Detect which cell encompasses the target text, then output its [X, Y] center coordinate. 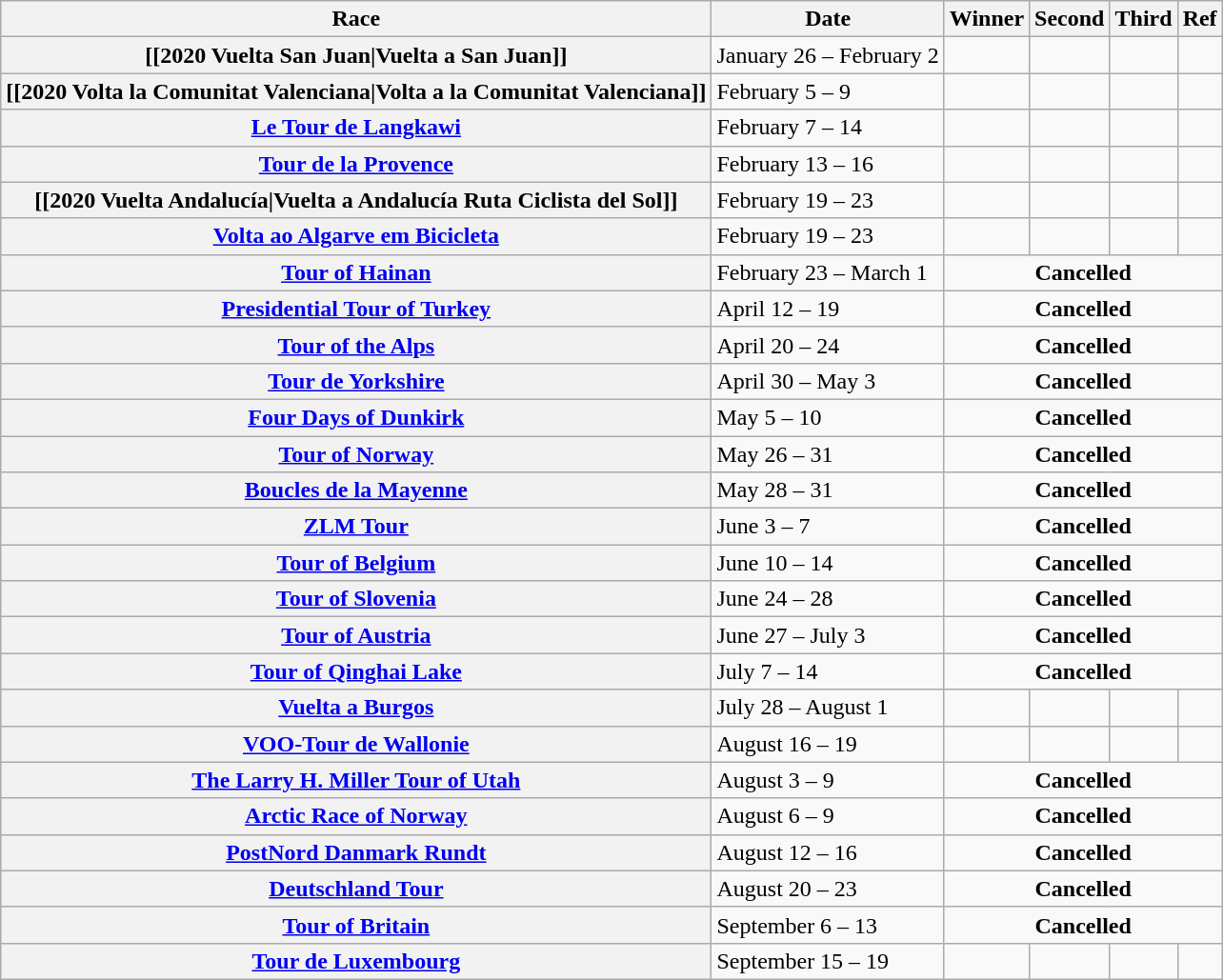
Tour de Luxembourg [356, 961]
May 5 – 10 [828, 417]
June 10 – 14 [828, 563]
PostNord Danmark Rundt [356, 852]
Tour of the Alps [356, 345]
May 28 – 31 [828, 490]
Tour of Hainan [356, 272]
[[2020 Vuelta Andalucía|Vuelta a Andalucía Ruta Ciclista del Sol]] [356, 200]
Vuelta a Burgos [356, 708]
Volta ao Algarve em Bicicleta [356, 236]
August 16 – 19 [828, 744]
September 6 – 13 [828, 925]
Boucles de la Mayenne [356, 490]
ZLM Tour [356, 527]
September 15 – 19 [828, 961]
February 23 – March 1 [828, 272]
Tour of Norway [356, 454]
Presidential Tour of Turkey [356, 309]
February 7 – 14 [828, 128]
April 20 – 24 [828, 345]
July 28 – August 1 [828, 708]
Third [1143, 19]
Date [828, 19]
Tour of Slovenia [356, 599]
Tour de la Provence [356, 164]
Four Days of Dunkirk [356, 417]
April 30 – May 3 [828, 381]
August 12 – 16 [828, 852]
Tour de Yorkshire [356, 381]
Tour of Qinghai Lake [356, 671]
VOO-Tour de Wallonie [356, 744]
The Larry H. Miller Tour of Utah [356, 780]
[[2020 Vuelta San Juan|Vuelta a San Juan]] [356, 55]
Winner [987, 19]
June 24 – 28 [828, 599]
Tour of Britain [356, 925]
January 26 – February 2 [828, 55]
April 12 – 19 [828, 309]
June 3 – 7 [828, 527]
May 26 – 31 [828, 454]
Le Tour de Langkawi [356, 128]
February 13 – 16 [828, 164]
Second [1070, 19]
Ref [1200, 19]
June 27 – July 3 [828, 635]
Tour of Austria [356, 635]
August 20 – 23 [828, 889]
Deutschland Tour [356, 889]
Tour of Belgium [356, 563]
August 3 – 9 [828, 780]
Race [356, 19]
[[2020 Volta la Comunitat Valenciana|Volta a la Comunitat Valenciana]] [356, 91]
July 7 – 14 [828, 671]
February 5 – 9 [828, 91]
Arctic Race of Norway [356, 816]
August 6 – 9 [828, 816]
